Locate the cell with the specified text and output its (X, Y) center coordinate. 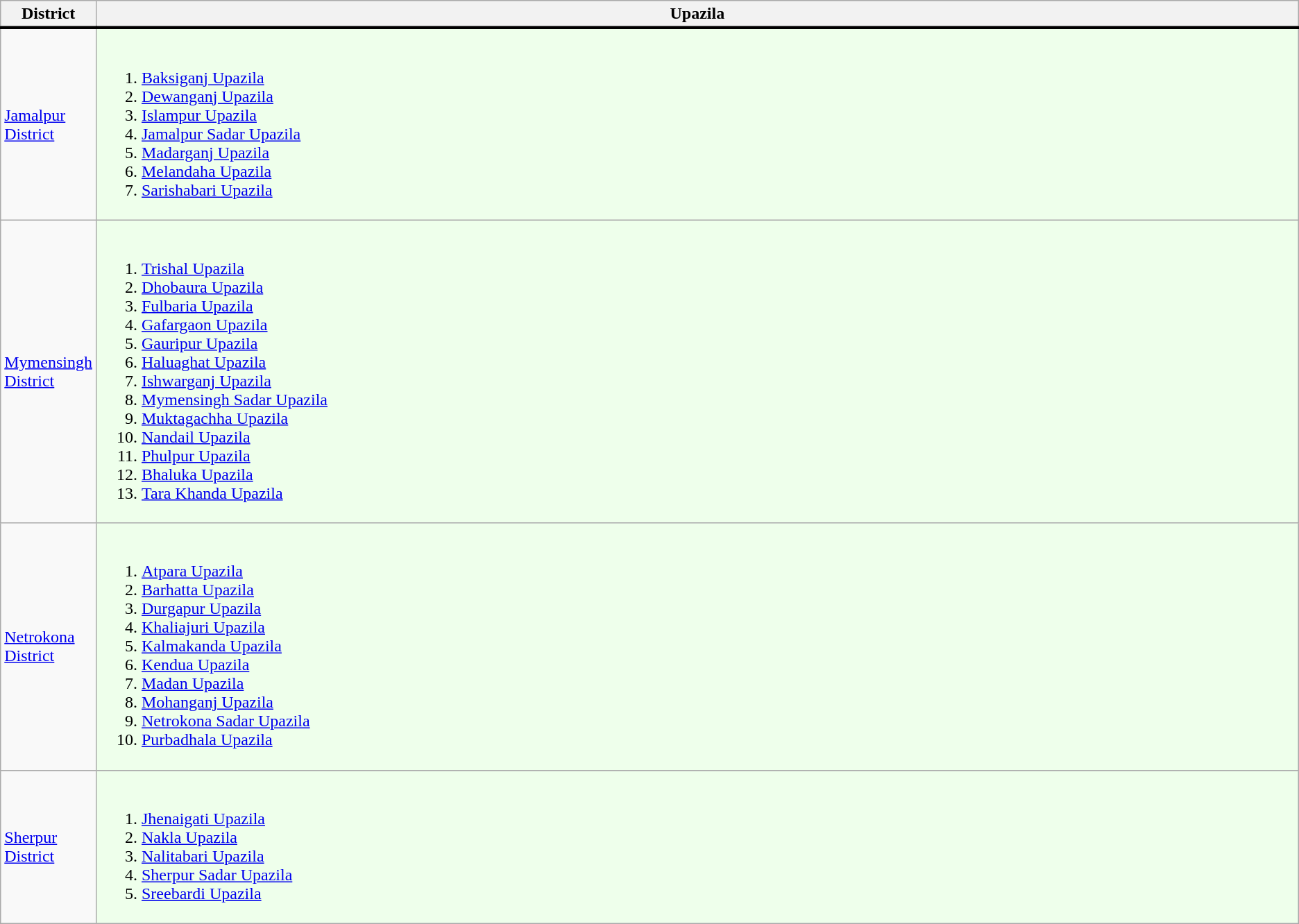
District (49, 15)
Baksiganj UpazilaDewanganj UpazilaIslampur UpazilaJamalpur Sadar UpazilaMadarganj UpazilaMelandaha UpazilaSarishabari Upazila (697, 123)
Jamalpur District (49, 123)
Netrokona District (49, 647)
Jhenaigati UpazilaNakla UpazilaNalitabari UpazilaSherpur Sadar UpazilaSreebardi Upazila (697, 846)
Upazila (697, 15)
Sherpur District (49, 846)
Mymensingh District (49, 372)
